Capture the cell that displays the provided text and extract its [X, Y] central coordinate. 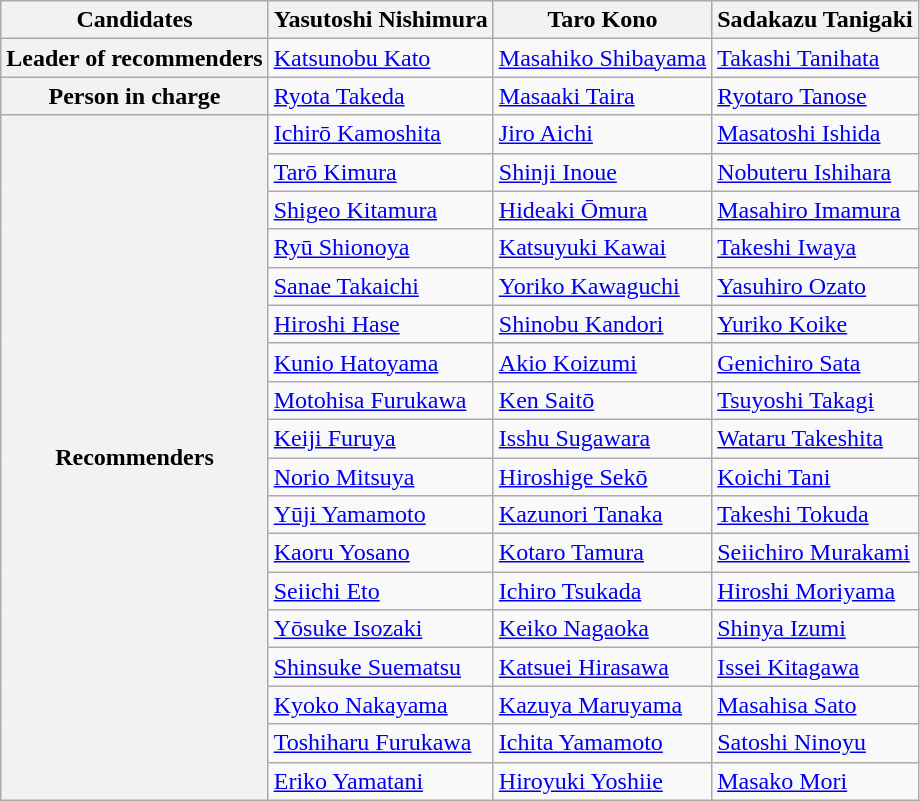
Kyoko Nakayama [380, 705]
Eriko Yamatani [380, 781]
Hiroyuki Yoshiie [602, 781]
Sanae Takaichi [380, 286]
Ken Saitō [602, 400]
Masaaki Taira [602, 96]
Masatoshi Ishida [816, 134]
Masako Mori [816, 781]
Satoshi Ninoyu [816, 743]
Hiroshi Hase [380, 324]
Masahiko Shibayama [602, 58]
Tarō Kimura [380, 172]
Yuriko Koike [816, 324]
Toshiharu Furukawa [380, 743]
Masahiro Imamura [816, 210]
Ichirō Kamoshita [380, 134]
Genichiro Sata [816, 362]
Taro Kono [602, 20]
Katsuei Hirasawa [602, 667]
Keiko Nagaoka [602, 629]
Candidates [134, 20]
Kazuya Maruyama [602, 705]
Seiichi Eto [380, 591]
Masahisa Sato [816, 705]
Kazunori Tanaka [602, 515]
Takeshi Iwaya [816, 248]
Norio Mitsuya [380, 477]
Seiichiro Murakami [816, 553]
Yoriko Kawaguchi [602, 286]
Shinobu Kandori [602, 324]
Hideaki Ōmura [602, 210]
Hiroshige Sekō [602, 477]
Ryota Takeda [380, 96]
Shinya Izumi [816, 629]
Takashi Tanihata [816, 58]
Tsuyoshi Takagi [816, 400]
Shinsuke Suematsu [380, 667]
Kaoru Yosano [380, 553]
Sadakazu Tanigaki [816, 20]
Yasutoshi Nishimura [380, 20]
Nobuteru Ishihara [816, 172]
Katsunobu Kato [380, 58]
Shigeo Kitamura [380, 210]
Person in charge [134, 96]
Yasuhiro Ozato [816, 286]
Isshu Sugawara [602, 438]
Yōsuke Isozaki [380, 629]
Ichiro Tsukada [602, 591]
Recommenders [134, 458]
Hiroshi Moriyama [816, 591]
Shinji Inoue [602, 172]
Ryotaro Tanose [816, 96]
Ichita Yamamoto [602, 743]
Issei Kitagawa [816, 667]
Katsuyuki Kawai [602, 248]
Jiro Aichi [602, 134]
Ryū Shionoya [380, 248]
Koichi Tani [816, 477]
Yūji Yamamoto [380, 515]
Kotaro Tamura [602, 553]
Takeshi Tokuda [816, 515]
Akio Koizumi [602, 362]
Leader of recommenders [134, 58]
Keiji Furuya [380, 438]
Motohisa Furukawa [380, 400]
Wataru Takeshita [816, 438]
Kunio Hatoyama [380, 362]
